Return [x, y] of the center of cell containing provided text 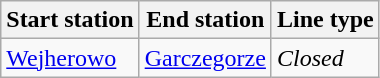
End station [205, 20]
Closed [325, 58]
Garczegorze [205, 58]
Wejherowo [70, 58]
Start station [70, 20]
Line type [325, 20]
